Extract the [X, Y] coordinate from the center of the cell holding the provided text.  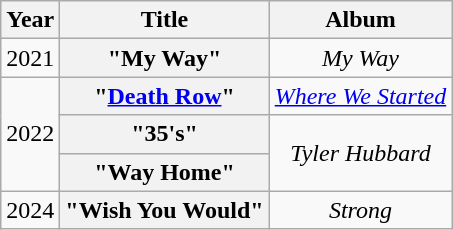
2021 [30, 58]
"Wish You Would" [164, 210]
My Way [360, 58]
Tyler Hubbard [360, 153]
Title [164, 20]
"Way Home" [164, 172]
Album [360, 20]
"35's" [164, 134]
"Death Row" [164, 96]
2022 [30, 134]
Where We Started [360, 96]
"My Way" [164, 58]
2024 [30, 210]
Strong [360, 210]
Year [30, 20]
